From the cell containing the given text, extract its center point as [X, Y] coordinate. 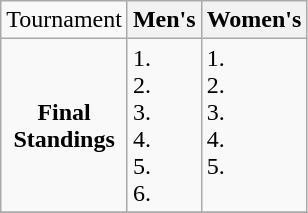
1. 2. 3. 4. 5. 6. [164, 126]
Women's [254, 20]
Final Standings [64, 126]
Men's [164, 20]
1. 2. 3. 4. 5. [254, 126]
Tournament [64, 20]
